Extract the [X, Y] coordinate from the center of the cell holding the provided text.  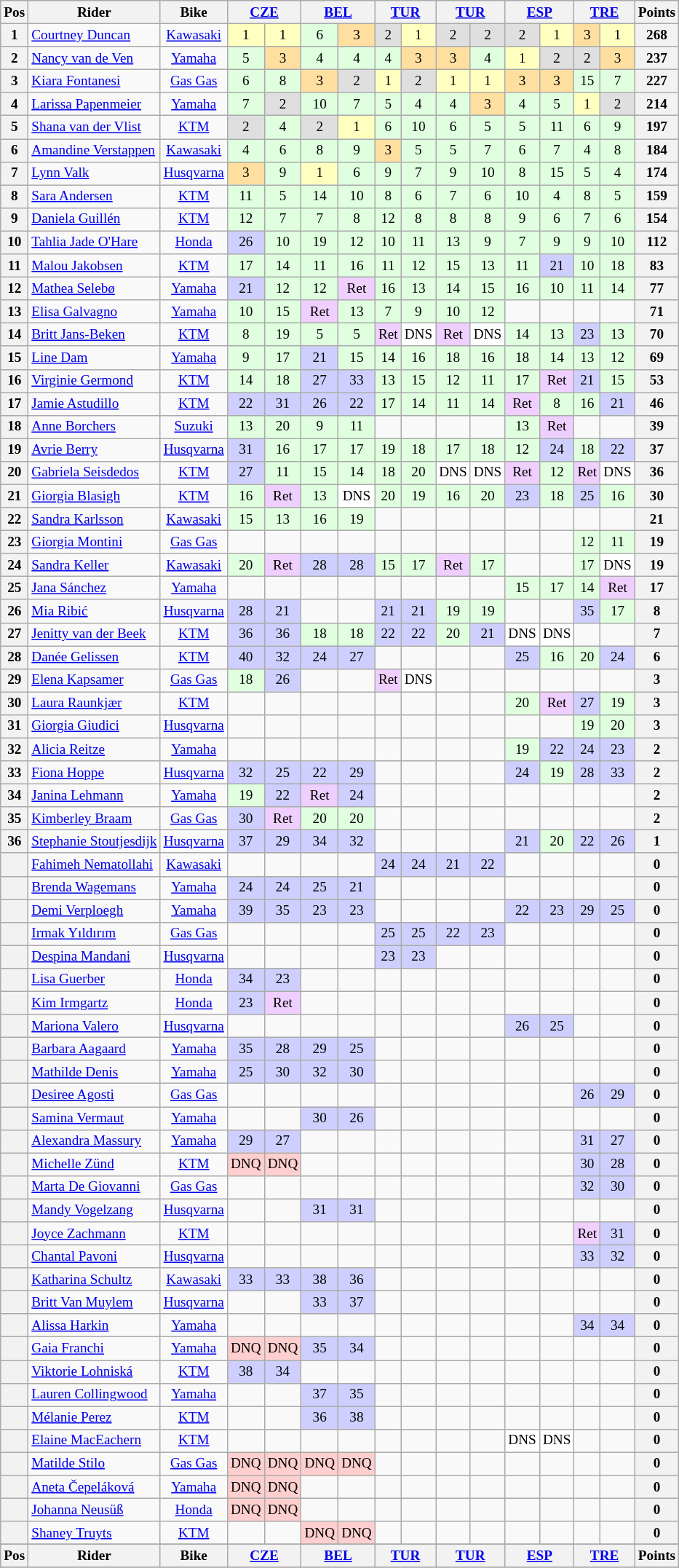
Lisa Guerber [95, 980]
Malou Jakobsen [95, 266]
69 [656, 358]
112 [656, 243]
Matilde Stilo [95, 1464]
Katharina Schultz [95, 1280]
Irmak Yıldırım [95, 934]
Janina Lehmann [95, 795]
Desiree Agosti [95, 1095]
Gabriela Seisdedos [95, 473]
Michelle Zünd [95, 1165]
Marta De Giovanni [95, 1187]
Alexandra Massury [95, 1141]
159 [656, 197]
Shana van der Vlist [95, 127]
268 [656, 35]
Mathilde Denis [95, 1072]
Suzuki [194, 427]
Johanna Neusüß [95, 1510]
Anne Borchers [95, 427]
Elisa Galvagno [95, 312]
Aneta Čepeláková [95, 1487]
Mandy Vogelzang [95, 1210]
Line Dam [95, 358]
Mélanie Perez [95, 1418]
Avrie Berry [95, 450]
Brenda Wagemans [95, 888]
Stephanie Stoutjesdijk [95, 842]
Jenitty van der Beek [95, 634]
184 [656, 150]
Giorgia Blasigh [95, 496]
Joyce Zachmann [95, 1234]
Danée Gelissen [95, 657]
174 [656, 173]
71 [656, 312]
Sara Andersen [95, 197]
Courtney Duncan [95, 35]
214 [656, 104]
Lauren Collingwood [95, 1395]
46 [656, 403]
Fiona Hoppe [95, 773]
83 [656, 266]
227 [656, 81]
Laura Raunkjær [95, 704]
Lynn Valk [95, 173]
237 [656, 58]
Daniela Guillén [95, 219]
Mathea Selebø [95, 288]
Samina Vermaut [95, 1118]
Kim Irmgartz [95, 1003]
Amandine Verstappen [95, 150]
Fahimeh Nematollahi [95, 864]
Britt Jans-Beken [95, 335]
Alicia Reitze [95, 749]
Elaine MacEachern [95, 1441]
40 [246, 657]
Virginie Germond [95, 381]
Jana Sánchez [95, 588]
Viktorie Lohniská [95, 1371]
Britt Van Muylem [95, 1302]
53 [656, 381]
Despina Mandani [95, 957]
Giorgia Montini [95, 542]
Chantal Pavoni [95, 1256]
Giorgia Giudici [95, 726]
Shaney Truyts [95, 1533]
Elena Kapsamer [95, 680]
70 [656, 335]
Jamie Astudillo [95, 403]
Gaia Franchi [95, 1349]
Sandra Keller [95, 565]
154 [656, 219]
Nancy van de Ven [95, 58]
Barbara Aagaard [95, 1049]
Mia Ribić [95, 611]
Mariona Valero [95, 1026]
Kiara Fontanesi [95, 81]
197 [656, 127]
Alissa Harkin [95, 1325]
Larissa Papenmeier [95, 104]
77 [656, 288]
Demi Verploegh [95, 911]
Sandra Karlsson [95, 519]
Kimberley Braam [95, 819]
Tahlia Jade O'Hare [95, 243]
